Search for the cell housing the specified text and yield its [X, Y] center coordinate. 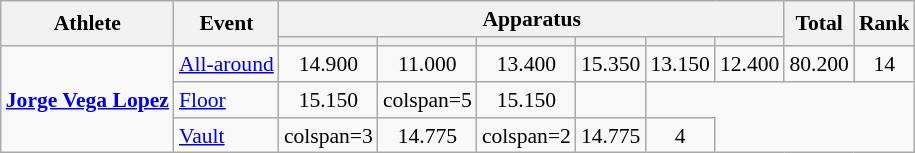
Athlete [88, 24]
Total [818, 24]
12.400 [750, 64]
13.400 [526, 64]
Rank [884, 24]
Apparatus [532, 19]
11.000 [428, 64]
15.350 [610, 64]
14 [884, 64]
14.900 [328, 64]
colspan=5 [428, 100]
All-around [226, 64]
Event [226, 24]
Floor [226, 100]
13.150 [680, 64]
80.200 [818, 64]
Jorge Vega Lopez [88, 100]
